Capture the cell that displays the provided text and extract its (X, Y) central coordinate. 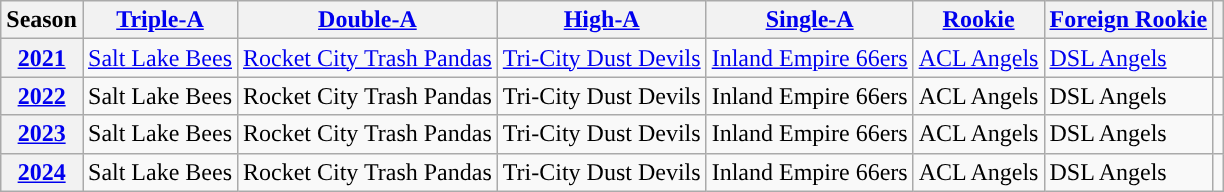
Triple-A (160, 20)
2024 (42, 172)
2023 (42, 134)
Rookie (978, 20)
High-A (602, 20)
Double-A (368, 20)
2021 (42, 58)
Foreign Rookie (1128, 20)
2022 (42, 96)
Single-A (810, 20)
Season (42, 20)
